Capture the cell that displays the provided text and extract its (x, y) central coordinate. 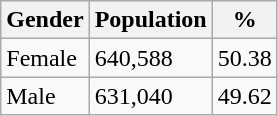
Male (45, 96)
Gender (45, 20)
50.38 (244, 58)
49.62 (244, 96)
Population (150, 20)
631,040 (150, 96)
Female (45, 58)
640,588 (150, 58)
% (244, 20)
